Determine the (x, y) coordinate at the center of the cell enclosing the given text.  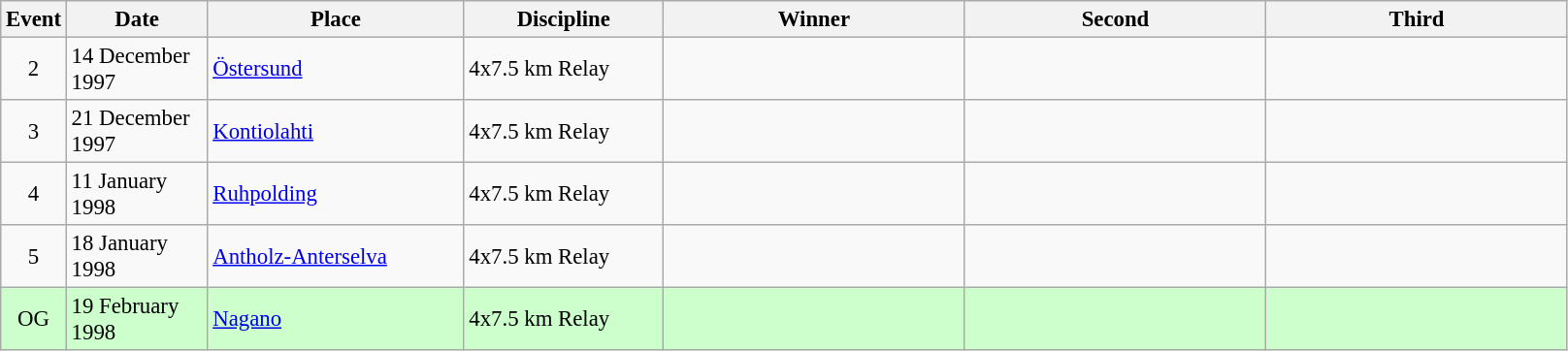
Östersund (336, 70)
Third (1417, 19)
Nagano (336, 320)
Event (34, 19)
Second (1116, 19)
2 (34, 70)
11 January 1998 (137, 194)
21 December 1997 (137, 132)
Kontiolahti (336, 132)
5 (34, 256)
3 (34, 132)
Place (336, 19)
Date (137, 19)
4 (34, 194)
Winner (815, 19)
Discipline (564, 19)
19 February 1998 (137, 320)
18 January 1998 (137, 256)
14 December 1997 (137, 70)
Antholz-Anterselva (336, 256)
OG (34, 320)
Ruhpolding (336, 194)
